Locate the cell with the specified text and output its (X, Y) center coordinate. 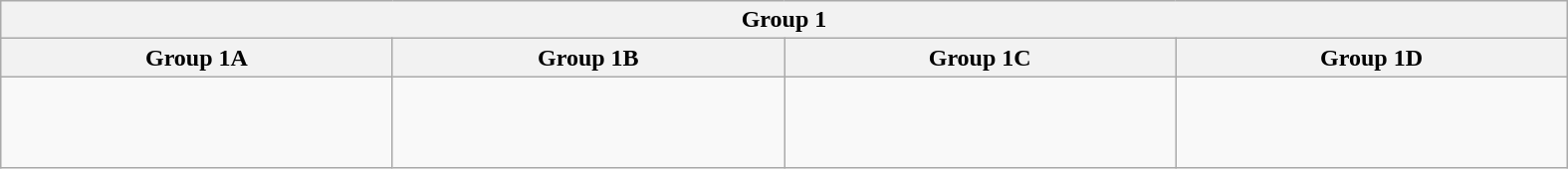
Group 1A (197, 58)
Group 1 (784, 20)
Group 1C (980, 58)
Group 1D (1372, 58)
Group 1B (587, 58)
